Return (x, y) of the center of cell containing provided text 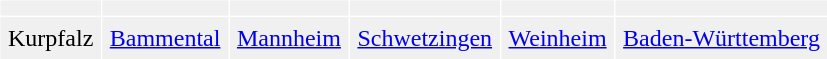
Kurpfalz (50, 38)
Bammental (165, 38)
Mannheim (288, 38)
Schwetzingen (425, 38)
Weinheim (558, 38)
